Extract the (x, y) coordinate from the center of the cell holding the provided text.  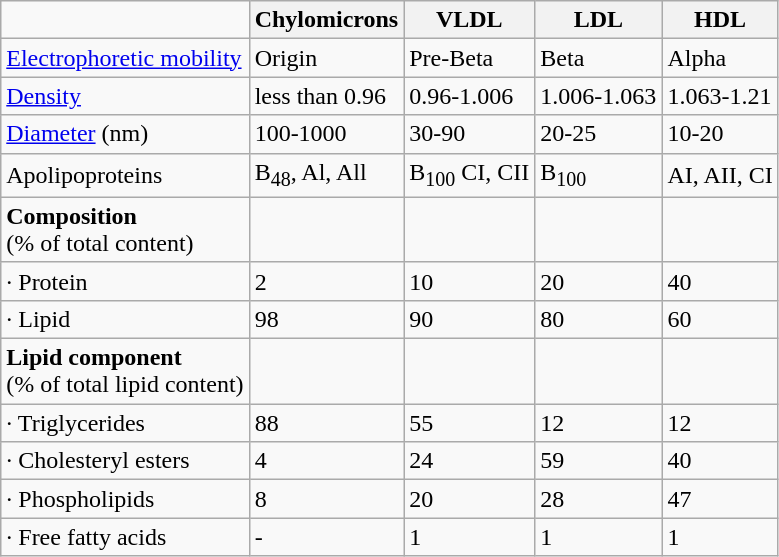
55 (470, 423)
20-25 (598, 134)
Lipid component(% of total lipid content) (125, 372)
2 (326, 281)
0.96-1.006 (470, 96)
59 (598, 461)
10 (470, 281)
Chylomicrons (326, 20)
VLDL (470, 20)
AI, AII, CI (720, 175)
47 (720, 499)
1.063-1.21 (720, 96)
90 (470, 319)
Pre-Beta (470, 58)
LDL (598, 20)
Beta (598, 58)
60 (720, 319)
100-1000 (326, 134)
98 (326, 319)
Alpha (720, 58)
- (326, 537)
B48, Al, All (326, 175)
· Protein (125, 281)
· Cholesteryl esters (125, 461)
Diameter (nm) (125, 134)
· Lipid (125, 319)
· Triglycerides (125, 423)
8 (326, 499)
Density (125, 96)
B100 (598, 175)
HDL (720, 20)
10-20 (720, 134)
24 (470, 461)
Electrophoretic mobility (125, 58)
· Free fatty acids (125, 537)
· Phospholipids (125, 499)
1.006-1.063 (598, 96)
less than 0.96 (326, 96)
80 (598, 319)
Origin (326, 58)
4 (326, 461)
Composition(% of total content) (125, 230)
Apolipoproteins (125, 175)
30-90 (470, 134)
28 (598, 499)
B100 CI, CII (470, 175)
88 (326, 423)
